Search for the cell housing the specified text and yield its [X, Y] center coordinate. 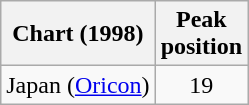
Japan (Oricon) [78, 85]
Peakposition [201, 34]
Chart (1998) [78, 34]
19 [201, 85]
